Return [X, Y] of the center of cell containing provided text 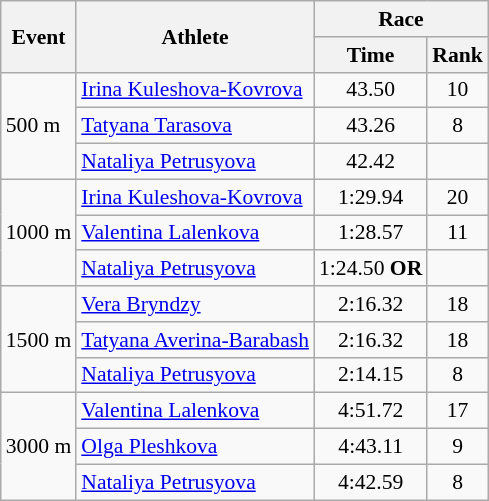
Olga Pleshkova [195, 447]
42.42 [370, 162]
Tatyana Averina-Barabash [195, 340]
4:43.11 [370, 447]
Tatyana Tarasova [195, 126]
10 [458, 90]
9 [458, 447]
Vera Bryndzy [195, 304]
1:24.50 OR [370, 269]
43.26 [370, 126]
11 [458, 233]
1:28.57 [370, 233]
1500 m [38, 340]
Rank [458, 55]
1000 m [38, 232]
Event [38, 36]
Time [370, 55]
17 [458, 411]
43.50 [370, 90]
4:51.72 [370, 411]
3000 m [38, 446]
Race [401, 19]
20 [458, 197]
Athlete [195, 36]
500 m [38, 126]
2:14.15 [370, 375]
1:29.94 [370, 197]
4:42.59 [370, 482]
